From the cell containing the given text, extract its center point as (X, Y) coordinate. 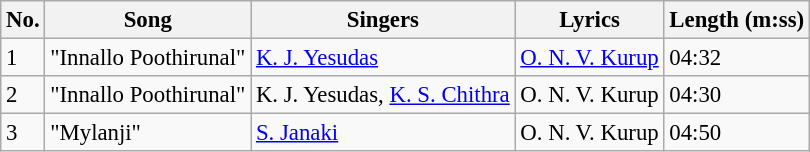
Lyrics (590, 20)
Song (148, 20)
K. J. Yesudas, K. S. Chithra (383, 95)
K. J. Yesudas (383, 58)
1 (23, 58)
Length (m:ss) (736, 20)
"Mylanji" (148, 133)
04:50 (736, 133)
S. Janaki (383, 133)
Singers (383, 20)
2 (23, 95)
No. (23, 20)
04:30 (736, 95)
3 (23, 133)
04:32 (736, 58)
